Return the [X, Y] coordinate for the center point of the cell that contains the specified text.  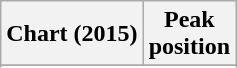
Chart (2015) [72, 34]
Peak position [189, 34]
